Identify which cell holds the provided text, then report its (x, y) central coordinate. 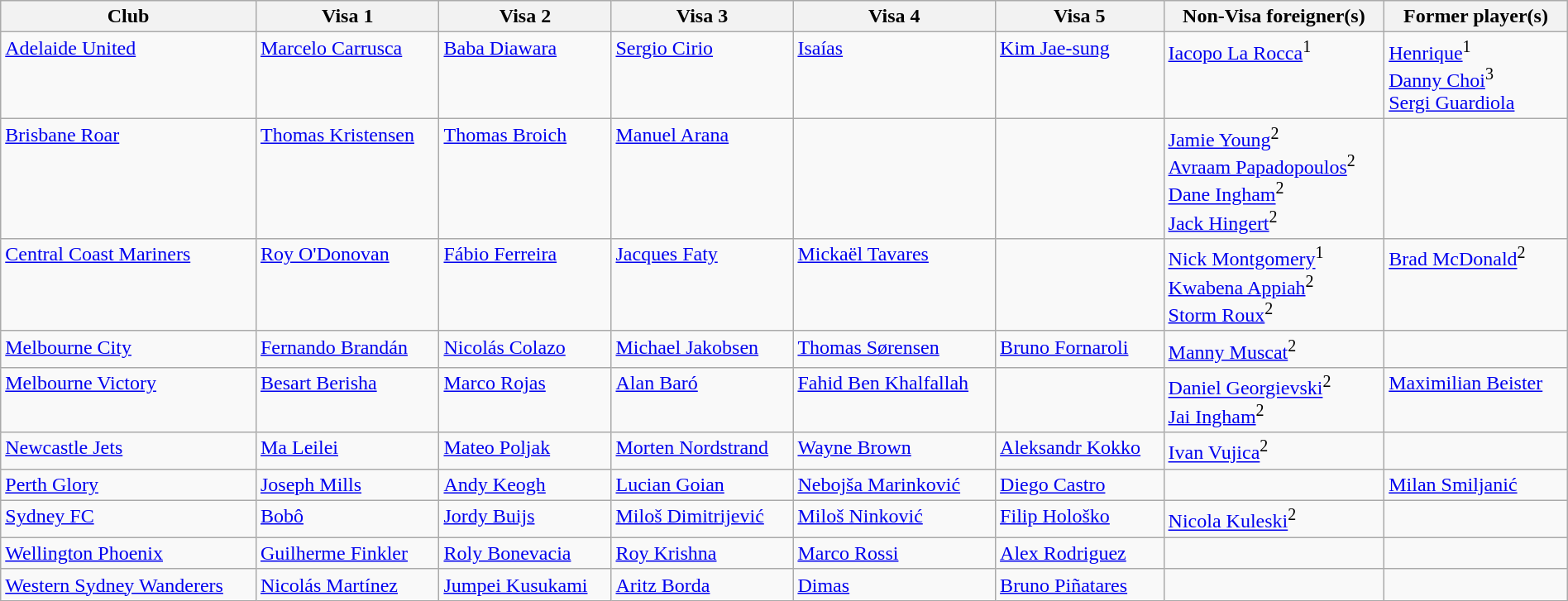
Brad McDonald2 (1476, 285)
Thomas Sørensen (895, 349)
Western Sydney Wanderers (129, 584)
Fahid Ben Khalfallah (895, 400)
Michael Jakobsen (702, 349)
Nicolás Martínez (347, 584)
Joseph Mills (347, 485)
Nick Montgomery1 Kwabena Appiah2 Storm Roux2 (1274, 285)
Morten Nordstrand (702, 451)
Bruno Piñatares (1080, 584)
Aritz Borda (702, 584)
Visa 1 (347, 17)
Marco Rossi (895, 553)
Roly Bonevacia (525, 553)
Alan Baró (702, 400)
Baba Diawara (525, 76)
Manuel Arana (702, 179)
Melbourne Victory (129, 400)
Newcastle Jets (129, 451)
Alex Rodriguez (1080, 553)
Nicolás Colazo (525, 349)
Central Coast Mariners (129, 285)
Isaías (895, 76)
Jumpei Kusukami (525, 584)
Lucian Goian (702, 485)
Nebojša Marinković (895, 485)
Dimas (895, 584)
Andy Keogh (525, 485)
Visa 5 (1080, 17)
Perth Glory (129, 485)
Fernando Brandán (347, 349)
Mickaël Tavares (895, 285)
Visa 2 (525, 17)
Iacopo La Rocca1 (1274, 76)
Nicola Kuleski2 (1274, 519)
Miloš Dimitrijević (702, 519)
Melbourne City (129, 349)
Bobô (347, 519)
Roy Krishna (702, 553)
Aleksandr Kokko (1080, 451)
Marcelo Carrusca (347, 76)
Thomas Kristensen (347, 179)
Miloš Ninković (895, 519)
Maximilian Beister (1476, 400)
Ivan Vujica2 (1274, 451)
Wellington Phoenix (129, 553)
Jacques Faty (702, 285)
Jordy Buijs (525, 519)
Milan Smiljanić (1476, 485)
Manny Muscat2 (1274, 349)
Former player(s) (1476, 17)
Adelaide United (129, 76)
Guilherme Finkler (347, 553)
Filip Hološko (1080, 519)
Henrique1 Danny Choi3 Sergi Guardiola (1476, 76)
Brisbane Roar (129, 179)
Mateo Poljak (525, 451)
Sydney FC (129, 519)
Marco Rojas (525, 400)
Fábio Ferreira (525, 285)
Visa 4 (895, 17)
Club (129, 17)
Thomas Broich (525, 179)
Non-Visa foreigner(s) (1274, 17)
Bruno Fornaroli (1080, 349)
Sergio Cirio (702, 76)
Besart Berisha (347, 400)
Visa 3 (702, 17)
Roy O'Donovan (347, 285)
Wayne Brown (895, 451)
Kim Jae-sung (1080, 76)
Diego Castro (1080, 485)
Ma Leilei (347, 451)
Daniel Georgievski2 Jai Ingham2 (1274, 400)
Jamie Young2 Avraam Papadopoulos2 Dane Ingham2 Jack Hingert2 (1274, 179)
